Scan for the cell matching the given text and deliver its (x, y) coordinate at center. 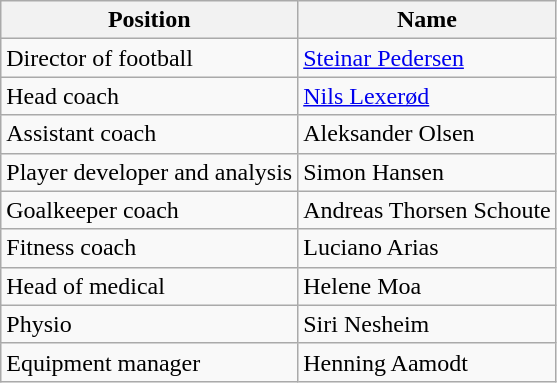
Nils Lexerød (428, 96)
Fitness coach (150, 248)
Assistant coach (150, 134)
Steinar Pedersen (428, 58)
Helene Moa (428, 286)
Siri Nesheim (428, 324)
Name (428, 20)
Head of medical (150, 286)
Director of football (150, 58)
Henning Aamodt (428, 362)
Player developer and analysis (150, 172)
Physio (150, 324)
Equipment manager (150, 362)
Luciano Arias (428, 248)
Position (150, 20)
Aleksander Olsen (428, 134)
Head coach (150, 96)
Andreas Thorsen Schoute (428, 210)
Goalkeeper coach (150, 210)
Simon Hansen (428, 172)
